Output the [X, Y] coordinate of the center of the cell containing the given text.  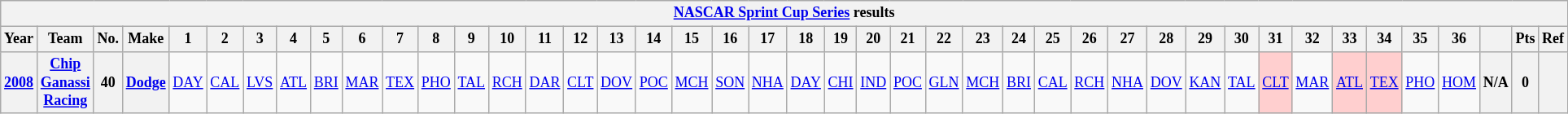
25 [1053, 39]
Chip Ganassi Racing [65, 82]
20 [874, 39]
Team [65, 39]
2008 [20, 82]
23 [983, 39]
34 [1384, 39]
28 [1166, 39]
17 [768, 39]
LVS [260, 82]
3 [260, 39]
N/A [1496, 82]
Pts [1525, 39]
HOM [1460, 82]
IND [874, 82]
19 [841, 39]
36 [1460, 39]
4 [294, 39]
Ref [1553, 39]
9 [471, 39]
6 [362, 39]
27 [1128, 39]
Year [20, 39]
10 [507, 39]
30 [1242, 39]
DAR [545, 82]
21 [908, 39]
1 [188, 39]
14 [653, 39]
2 [225, 39]
32 [1312, 39]
15 [692, 39]
SON [731, 82]
35 [1421, 39]
8 [436, 39]
5 [325, 39]
11 [545, 39]
13 [617, 39]
No. [107, 39]
GLN [944, 82]
29 [1205, 39]
31 [1276, 39]
24 [1019, 39]
Dodge [146, 82]
KAN [1205, 82]
NASCAR Sprint Cup Series results [784, 13]
33 [1350, 39]
Make [146, 39]
26 [1090, 39]
0 [1525, 82]
16 [731, 39]
7 [400, 39]
12 [581, 39]
22 [944, 39]
40 [107, 82]
CHI [841, 82]
18 [806, 39]
